Search for the cell housing the specified text and yield its [X, Y] center coordinate. 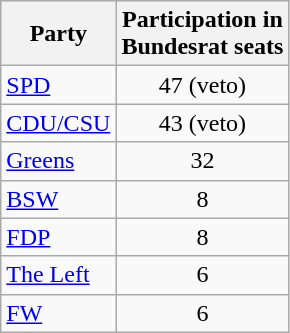
Participation inBundesrat seats [202, 34]
Greens [58, 161]
FDP [58, 237]
47 (veto) [202, 85]
FW [58, 313]
43 (veto) [202, 123]
The Left [58, 275]
CDU/CSU [58, 123]
BSW [58, 199]
32 [202, 161]
Party [58, 34]
SPD [58, 85]
